Detect which cell encompasses the target text, then output its [x, y] center coordinate. 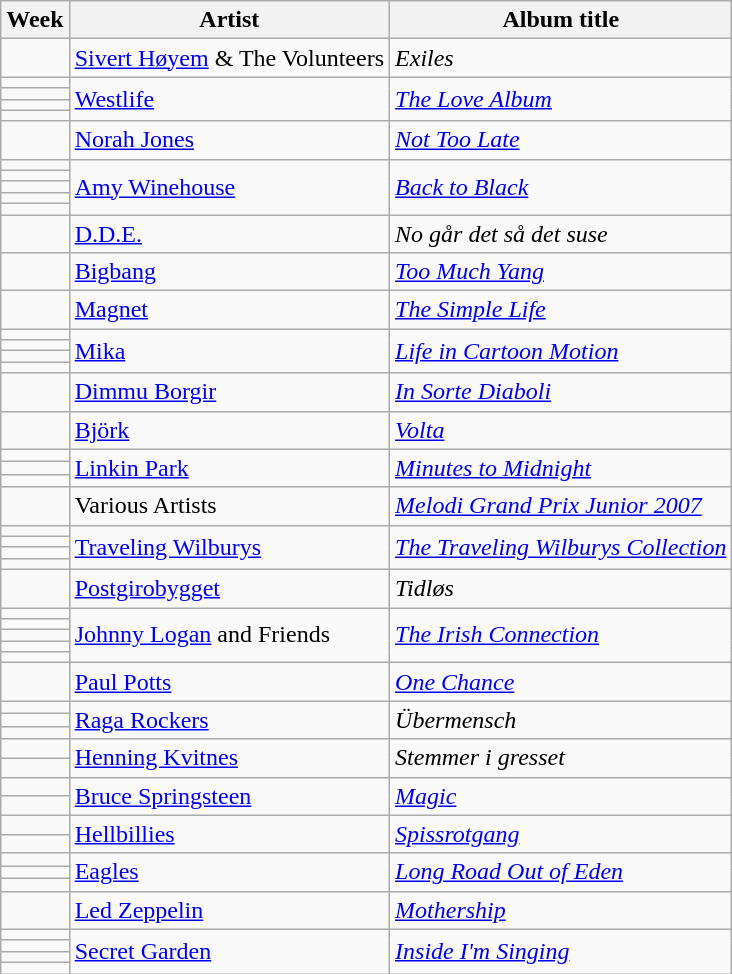
Mothership [561, 910]
Hellbillies [229, 834]
Inside I'm Singing [561, 951]
Linkin Park [229, 468]
Back to Black [561, 186]
D.D.E. [229, 233]
Mika [229, 351]
Magic [561, 796]
Bruce Springsteen [229, 796]
Johnny Logan and Friends [229, 636]
Too Much Yang [561, 272]
Week [35, 20]
Paul Potts [229, 682]
Life in Cartoon Motion [561, 351]
Dimmu Borgir [229, 392]
Long Road Out of Eden [561, 872]
Not Too Late [561, 140]
Bigbang [229, 272]
Artist [229, 20]
The Simple Life [561, 310]
Tidløs [561, 588]
Volta [561, 430]
Übermensch [561, 720]
In Sorte Diaboli [561, 392]
The Love Album [561, 99]
Spissrotgang [561, 834]
Amy Winehouse [229, 186]
Eagles [229, 872]
Henning Kvitnes [229, 758]
The Irish Connection [561, 636]
Westlife [229, 99]
Various Artists [229, 506]
Minutes to Midnight [561, 468]
Exiles [561, 58]
Sivert Høyem & The Volunteers [229, 58]
Norah Jones [229, 140]
Björk [229, 430]
Led Zeppelin [229, 910]
Postgirobygget [229, 588]
Secret Garden [229, 951]
No går det så det suse [561, 233]
Melodi Grand Prix Junior 2007 [561, 506]
Album title [561, 20]
Traveling Wilburys [229, 547]
The Traveling Wilburys Collection [561, 547]
Raga Rockers [229, 720]
Stemmer i gresset [561, 758]
One Chance [561, 682]
Magnet [229, 310]
